Return (x, y) of the center of cell containing provided text 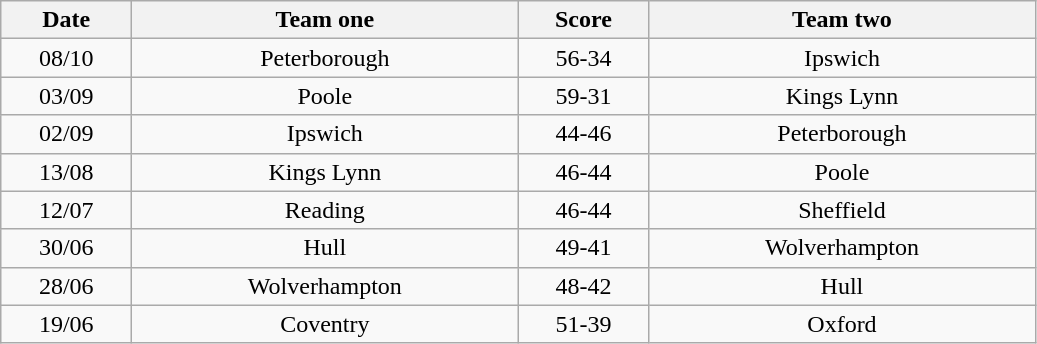
59-31 (584, 96)
02/09 (66, 134)
56-34 (584, 58)
13/08 (66, 172)
48-42 (584, 286)
08/10 (66, 58)
49-41 (584, 248)
51-39 (584, 324)
Team one (325, 20)
19/06 (66, 324)
Date (66, 20)
Oxford (842, 324)
Coventry (325, 324)
30/06 (66, 248)
28/06 (66, 286)
03/09 (66, 96)
Score (584, 20)
12/07 (66, 210)
Team two (842, 20)
Reading (325, 210)
Sheffield (842, 210)
44-46 (584, 134)
